Return (x, y) of the center of cell containing provided text 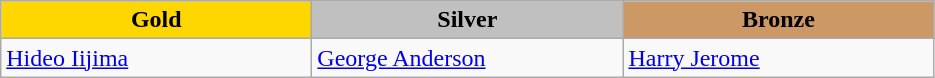
George Anderson (468, 58)
Bronze (778, 20)
Silver (468, 20)
Harry Jerome (778, 58)
Hideo Iijima (156, 58)
Gold (156, 20)
